Determine the (X, Y) coordinate at the center of the cell enclosing the given text.  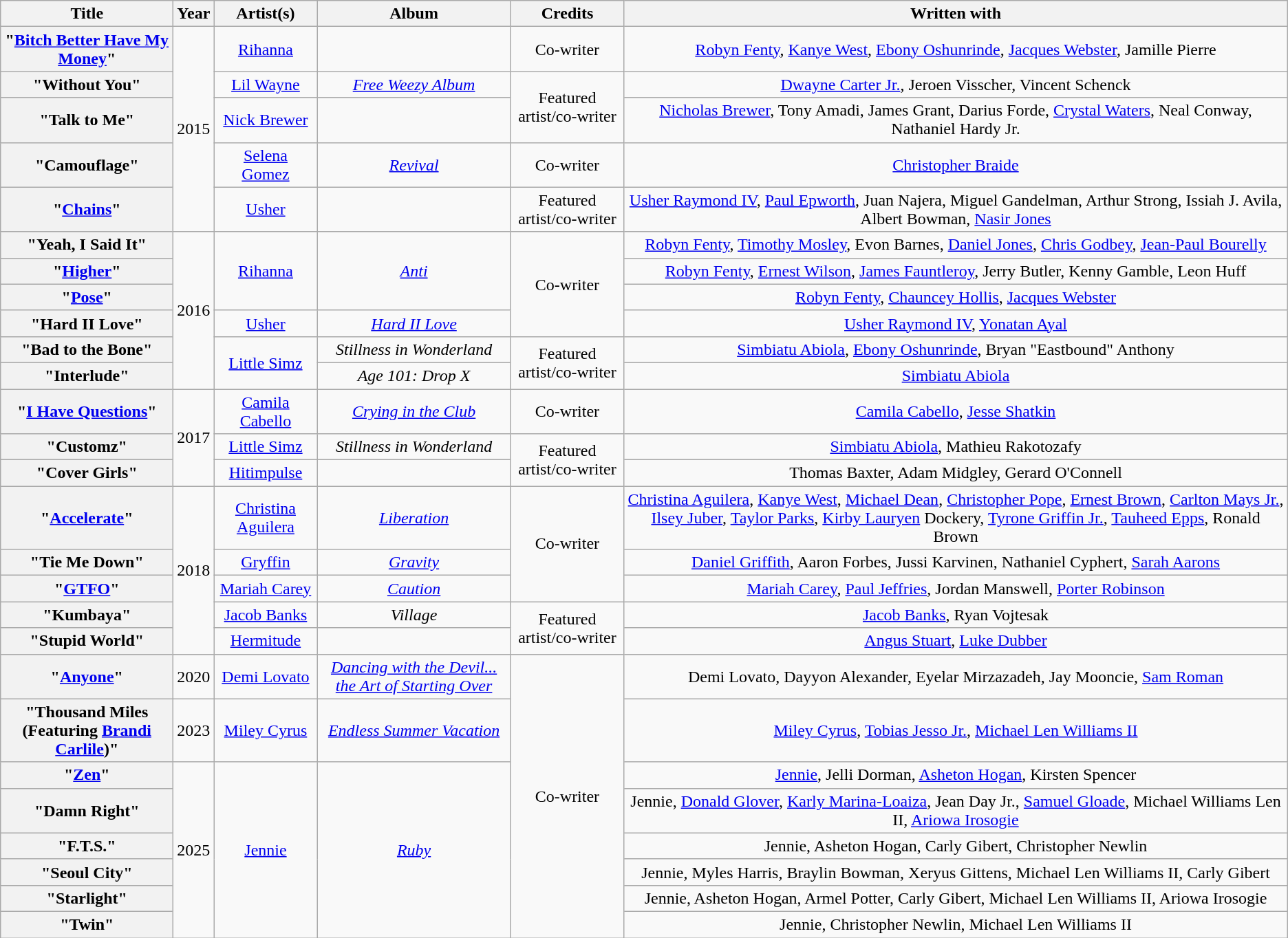
"Stupid World" (87, 641)
Dwayne Carter Jr., Jeroen Visscher, Vincent Schenck (956, 85)
Selena Gomez (266, 165)
Jennie (266, 850)
2025 (194, 850)
Jennie, Jelli Dorman, Asheton Hogan, Kirsten Spencer (956, 775)
Jennie, Asheton Hogan, Armel Potter, Carly Gibert, Michael Len Williams II, Ariowa Irosogie (956, 898)
2020 (194, 677)
"Without You" (87, 85)
Caution (414, 589)
Hard II Love (414, 323)
Gravity (414, 563)
Nick Brewer (266, 120)
"Yeah, I Said It" (87, 245)
Robyn Fenty, Timothy Mosley, Evon Barnes, Daniel Jones, Chris Godbey, Jean-Paul Bourelly (956, 245)
"Bad to the Bone" (87, 349)
"Interlude" (87, 375)
"Pose" (87, 297)
Credits (567, 14)
Simbiatu Abiola, Ebony Oshunrinde, Bryan "Eastbound" Anthony (956, 349)
"Twin" (87, 924)
Jacob Banks, Ryan Vojtesak (956, 615)
Endless Summer Vacation (414, 730)
Nicholas Brewer, Tony Amadi, James Grant, Darius Forde, Crystal Waters, Neal Conway, Nathaniel Hardy Jr. (956, 120)
"Customz" (87, 447)
"Damn Right" (87, 810)
"Starlight" (87, 898)
2018 (194, 570)
Mariah Carey, Paul Jeffries, Jordan Manswell, Porter Robinson (956, 589)
Anti (414, 271)
Jacob Banks (266, 615)
Jennie, Donald Glover, Karly Marina-Loaiza, Jean Day Jr., Samuel Gloade, Michael Williams Len II, Ariowa Irosogie (956, 810)
"Kumbaya" (87, 615)
Gryffin (266, 563)
Simbiatu Abiola, Mathieu Rakotozafy (956, 447)
Camila Cabello (266, 411)
Dancing with the Devil... the Art of Starting Over (414, 677)
Miley Cyrus, Tobias Jesso Jr., Michael Len Williams II (956, 730)
"Cover Girls" (87, 473)
Written with (956, 14)
Lil Wayne (266, 85)
Ruby (414, 850)
Usher Raymond IV, Yonatan Ayal (956, 323)
Liberation (414, 518)
Simbiatu Abiola (956, 375)
Mariah Carey (266, 589)
Usher Raymond IV, Paul Epworth, Juan Najera, Miguel Gandelman, Arthur Strong, Issiah J. Avila, Albert Bowman, Nasir Jones (956, 209)
"Anyone" (87, 677)
Demi Lovato (266, 677)
Robyn Fenty, Ernest Wilson, James Fauntleroy, Jerry Butler, Kenny Gamble, Leon Huff (956, 271)
Crying in the Club (414, 411)
"Accelerate" (87, 518)
2023 (194, 730)
Angus Stuart, Luke Dubber (956, 641)
Thomas Baxter, Adam Midgley, Gerard O'Connell (956, 473)
Daniel Griffith, Aaron Forbes, Jussi Karvinen, Nathaniel Cyphert, Sarah Aarons (956, 563)
"I Have Questions" (87, 411)
Hermitude (266, 641)
"Higher" (87, 271)
Miley Cyrus (266, 730)
"Hard II Love" (87, 323)
Free Weezy Album (414, 85)
Title (87, 14)
"GTFO" (87, 589)
Robyn Fenty, Kanye West, Ebony Oshunrinde, Jacques Webster, Jamille Pierre (956, 50)
"Tie Me Down" (87, 563)
Christina Aguilera (266, 518)
Christopher Braide (956, 165)
2016 (194, 310)
"Thousand Miles (Featuring Brandi Carlile)" (87, 730)
Hitimpulse (266, 473)
Year (194, 14)
Camila Cabello, Jesse Shatkin (956, 411)
"Camouflage" (87, 165)
"Chains" (87, 209)
Age 101: Drop X (414, 375)
Demi Lovato, Dayyon Alexander, Eyelar Mirzazadeh, Jay Mooncie, Sam Roman (956, 677)
Jennie, Myles Harris, Braylin Bowman, Xeryus Gittens, Michael Len Williams II, Carly Gibert (956, 872)
"Zen" (87, 775)
"Bitch Better Have My Money" (87, 50)
Jennie, Asheton Hogan, Carly Gibert, Christopher Newlin (956, 846)
Album (414, 14)
2015 (194, 129)
Robyn Fenty, Chauncey Hollis, Jacques Webster (956, 297)
Artist(s) (266, 14)
"Talk to Me" (87, 120)
Jennie, Christopher Newlin, Michael Len Williams II (956, 924)
Village (414, 615)
Revival (414, 165)
2017 (194, 437)
"F.T.S." (87, 846)
"Seoul City" (87, 872)
